Determine the (X, Y) coordinate at the center of the cell enclosing the given text.  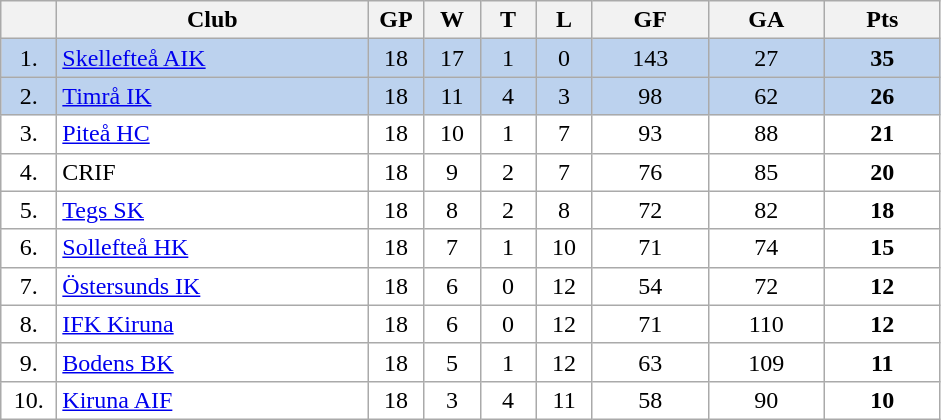
9. (29, 362)
GA (766, 20)
76 (650, 172)
5. (29, 210)
9 (452, 172)
35 (882, 58)
20 (882, 172)
W (452, 20)
88 (766, 134)
15 (882, 248)
7. (29, 286)
Piteå HC (212, 134)
6. (29, 248)
5 (452, 362)
Skellefteå AIK (212, 58)
27 (766, 58)
54 (650, 286)
Kiruna AIF (212, 400)
CRIF (212, 172)
58 (650, 400)
Timrå IK (212, 96)
GP (396, 20)
Club (212, 20)
2. (29, 96)
85 (766, 172)
93 (650, 134)
T (508, 20)
62 (766, 96)
90 (766, 400)
L (564, 20)
3. (29, 134)
GF (650, 20)
1. (29, 58)
82 (766, 210)
110 (766, 324)
Östersunds IK (212, 286)
10. (29, 400)
98 (650, 96)
Sollefteå HK (212, 248)
63 (650, 362)
8. (29, 324)
17 (452, 58)
Bodens BK (212, 362)
Tegs SK (212, 210)
IFK Kiruna (212, 324)
26 (882, 96)
109 (766, 362)
Pts (882, 20)
74 (766, 248)
4. (29, 172)
143 (650, 58)
21 (882, 134)
